Detect which cell encompasses the target text, then output its (x, y) center coordinate. 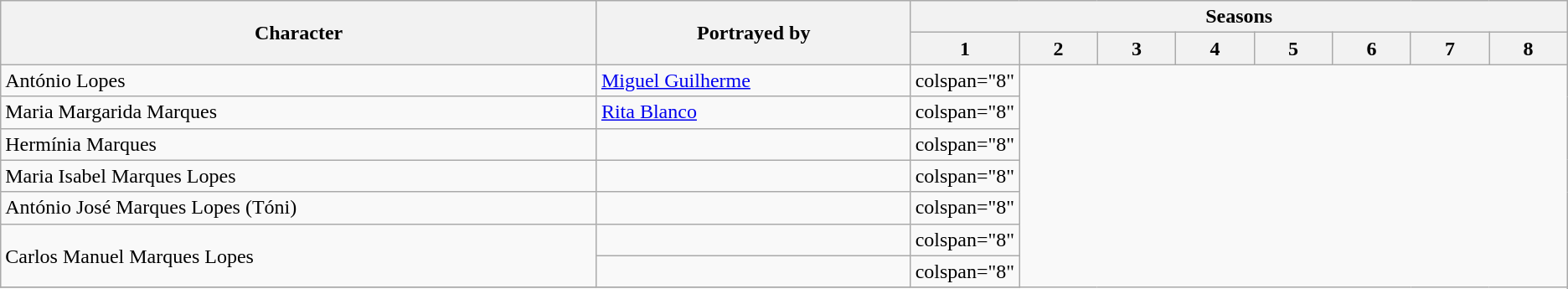
Carlos Manuel Marques Lopes (299, 255)
Maria Margarida Marques (299, 112)
Miguel Guilherme (754, 80)
6 (1372, 49)
Hermínia Marques (299, 144)
1 (965, 49)
António José Marques Lopes (Tóni) (299, 208)
3 (1137, 49)
Portrayed by (754, 33)
Maria Isabel Marques Lopes (299, 176)
5 (1293, 49)
Seasons (1239, 17)
Character (299, 33)
António Lopes (299, 80)
4 (1215, 49)
Rita Blanco (754, 112)
2 (1059, 49)
8 (1529, 49)
7 (1450, 49)
